Detect which cell encompasses the target text, then output its (X, Y) center coordinate. 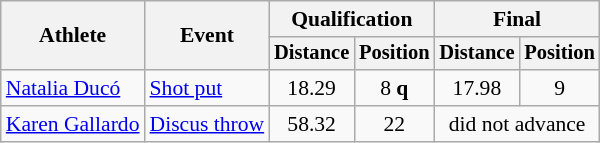
Athlete (73, 36)
did not advance (516, 124)
Natalia Ducó (73, 88)
Final (516, 19)
Shot put (208, 88)
18.29 (312, 88)
22 (394, 124)
Karen Gallardo (73, 124)
Qualification (352, 19)
58.32 (312, 124)
9 (559, 88)
Event (208, 36)
8 q (394, 88)
17.98 (476, 88)
Discus throw (208, 124)
